For the text-containing cell, return its midpoint in (x, y) coordinate format. 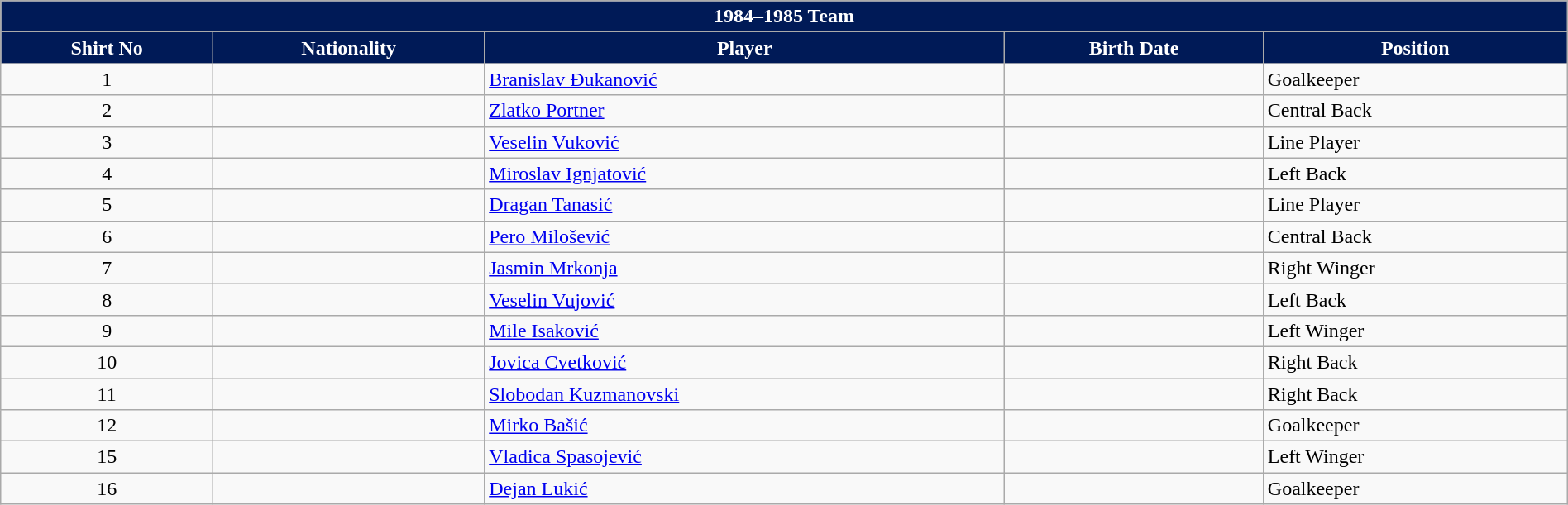
Birth Date (1134, 48)
12 (108, 426)
Right Winger (1415, 268)
Veselin Vujović (744, 299)
11 (108, 394)
Slobodan Kuzmanovski (744, 394)
9 (108, 331)
Jovica Cvetković (744, 362)
5 (108, 205)
16 (108, 488)
Dragan Tanasić (744, 205)
Mirko Bašić (744, 426)
6 (108, 236)
7 (108, 268)
Nationality (349, 48)
1 (108, 79)
Branislav Đukanović (744, 79)
Mile Isaković (744, 331)
1984–1985 Team (784, 17)
Position (1415, 48)
Vladica Spasojević (744, 457)
2 (108, 111)
4 (108, 174)
10 (108, 362)
8 (108, 299)
3 (108, 142)
Pero Milošević (744, 236)
Veselin Vuković (744, 142)
Dejan Lukić (744, 488)
Shirt No (108, 48)
Miroslav Ignjatović (744, 174)
15 (108, 457)
Player (744, 48)
Zlatko Portner (744, 111)
Jasmin Mrkonja (744, 268)
